Locate the cell with the specified text and output its (X, Y) center coordinate. 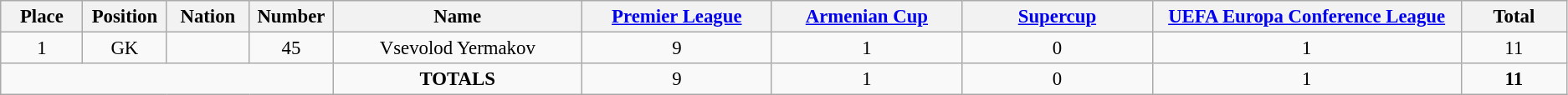
UEFA Europa Conference League (1307, 17)
Name (458, 17)
Number (291, 17)
TOTALS (458, 79)
Armenian Cup (867, 17)
Total (1514, 17)
Premier League (677, 17)
GK (125, 48)
Nation (208, 17)
Supercup (1058, 17)
Vsevolod Yermakov (458, 48)
Position (125, 17)
Place (42, 17)
45 (291, 48)
